Search for the cell housing the specified text and yield its (x, y) center coordinate. 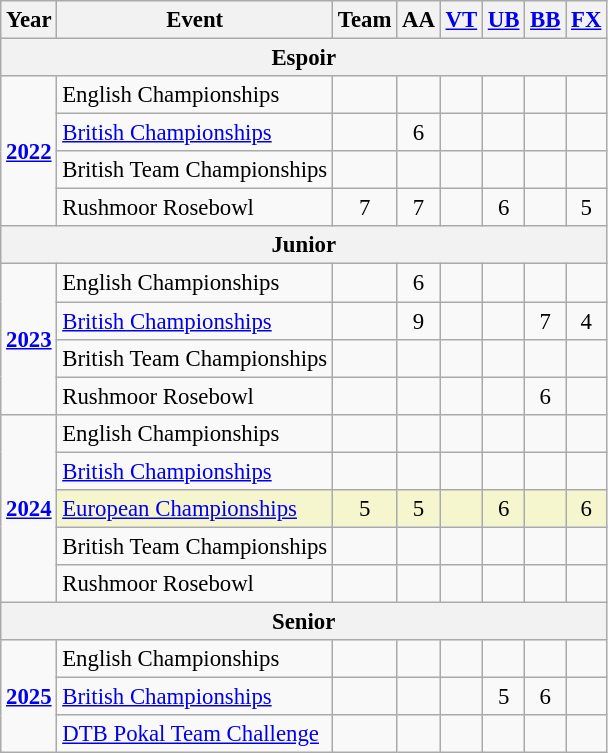
Event (195, 20)
Espoir (304, 58)
9 (419, 321)
2025 (29, 696)
VT (461, 20)
4 (586, 321)
2023 (29, 339)
2022 (29, 151)
BB (546, 20)
Junior (304, 245)
DTB Pokal Team Challenge (195, 734)
2024 (29, 508)
Year (29, 20)
AA (419, 20)
Senior (304, 621)
European Championships (195, 509)
FX (586, 20)
Team (365, 20)
UB (503, 20)
